Output the (X, Y) coordinate of the center of the cell containing the given text.  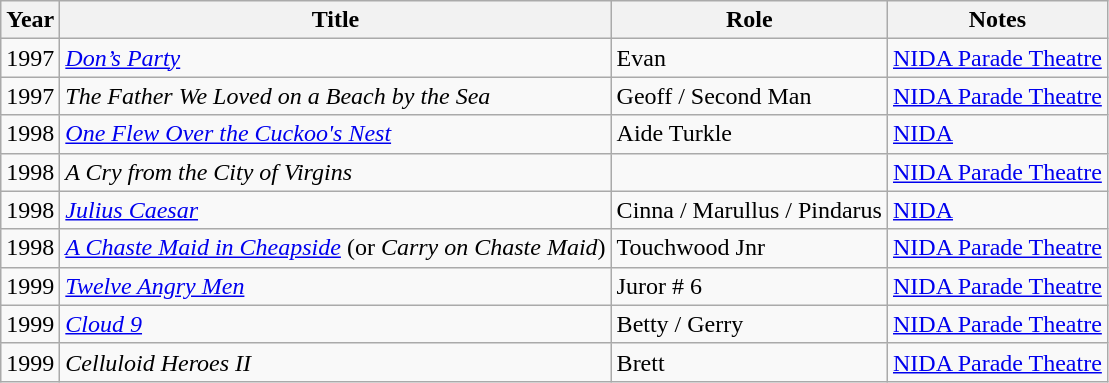
Twelve Angry Men (336, 286)
Brett (749, 362)
Evan (749, 58)
A Cry from the City of Virgins (336, 172)
Don’s Party (336, 58)
Role (749, 20)
Juror # 6 (749, 286)
Aide Turkle (749, 134)
Geoff / Second Man (749, 96)
Cinna / Marullus / Pindarus (749, 210)
Title (336, 20)
Notes (997, 20)
One Flew Over the Cuckoo's Nest (336, 134)
Touchwood Jnr (749, 248)
Celluloid Heroes II (336, 362)
Year (30, 20)
Cloud 9 (336, 324)
Betty / Gerry (749, 324)
The Father We Loved on a Beach by the Sea (336, 96)
Julius Caesar (336, 210)
A Chaste Maid in Cheapside (or Carry on Chaste Maid) (336, 248)
